Pinpoint the cell where the given text exists, returning its (x, y) midpoint coordinate. 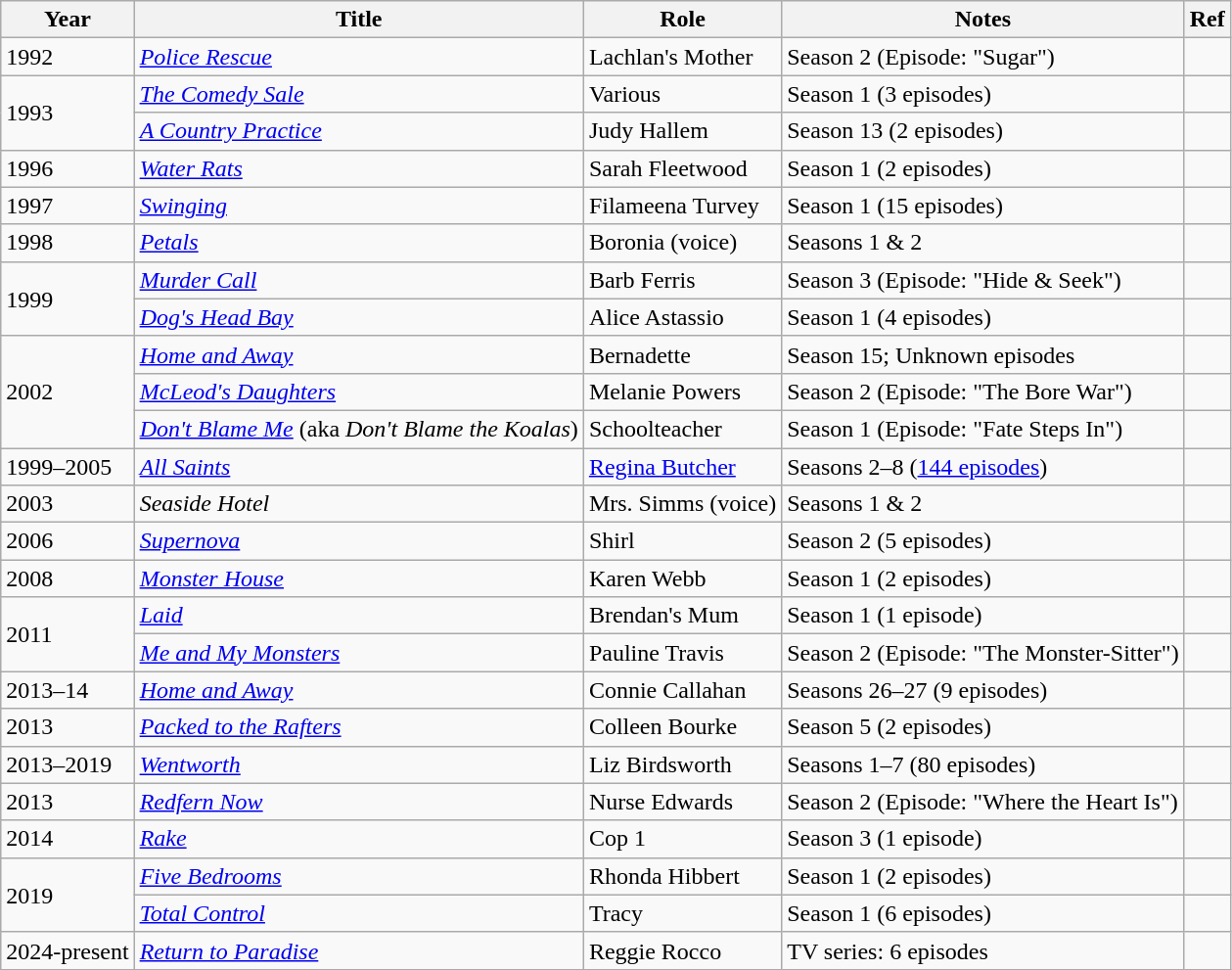
Sarah Fleetwood (682, 168)
1992 (68, 57)
Colleen Bourke (682, 727)
Seasons 26–27 (9 episodes) (982, 690)
Reggie Rocco (682, 950)
All Saints (358, 467)
Five Bedrooms (358, 876)
A Country Practice (358, 131)
Season 13 (2 episodes) (982, 131)
Nurse Edwards (682, 802)
Melanie Powers (682, 392)
Filameena Turvey (682, 206)
2006 (68, 541)
Shirl (682, 541)
Season 2 (Episode: "Sugar") (982, 57)
1997 (68, 206)
1999–2005 (68, 467)
Ref (1208, 20)
1993 (68, 113)
Notes (982, 20)
Mrs. Simms (voice) (682, 504)
The Comedy Sale (358, 94)
1996 (68, 168)
Pauline Travis (682, 653)
Petals (358, 243)
2024-present (68, 950)
Cop 1 (682, 839)
Wentworth (358, 764)
Liz Birdsworth (682, 764)
Various (682, 94)
1999 (68, 299)
Seaside Hotel (358, 504)
Season 2 (Episode: "The Monster-Sitter") (982, 653)
Karen Webb (682, 578)
Tracy (682, 913)
Season 3 (Episode: "Hide & Seek") (982, 280)
Seasons 2–8 (144 episodes) (982, 467)
Supernova (358, 541)
2002 (68, 392)
2003 (68, 504)
Judy Hallem (682, 131)
Redfern Now (358, 802)
Connie Callahan (682, 690)
2014 (68, 839)
Return to Paradise (358, 950)
Don't Blame Me (aka Don't Blame the Koalas) (358, 429)
Rake (358, 839)
Alice Astassio (682, 317)
Season 15; Unknown episodes (982, 354)
Season 1 (15 episodes) (982, 206)
Season 2 (5 episodes) (982, 541)
Rhonda Hibbert (682, 876)
1998 (68, 243)
Laid (358, 616)
Swinging (358, 206)
Season 1 (4 episodes) (982, 317)
Lachlan's Mother (682, 57)
2013–14 (68, 690)
Monster House (358, 578)
Bernadette (682, 354)
2013–2019 (68, 764)
Dog's Head Bay (358, 317)
Brendan's Mum (682, 616)
Seasons 1–7 (80 episodes) (982, 764)
TV series: 6 episodes (982, 950)
Title (358, 20)
Season 3 (1 episode) (982, 839)
Role (682, 20)
Murder Call (358, 280)
Packed to the Rafters (358, 727)
Year (68, 20)
Season 1 (Episode: "Fate Steps In") (982, 429)
Schoolteacher (682, 429)
Police Rescue (358, 57)
2019 (68, 895)
Season 1 (6 episodes) (982, 913)
Total Control (358, 913)
McLeod's Daughters (358, 392)
Season 2 (Episode: "The Bore War") (982, 392)
Water Rats (358, 168)
Barb Ferris (682, 280)
Season 2 (Episode: "Where the Heart Is") (982, 802)
Season 1 (3 episodes) (982, 94)
2011 (68, 634)
2008 (68, 578)
Regina Butcher (682, 467)
Boronia (voice) (682, 243)
Me and My Monsters (358, 653)
Season 5 (2 episodes) (982, 727)
Season 1 (1 episode) (982, 616)
